Determine the (X, Y) coordinate at the center of the cell enclosing the given text.  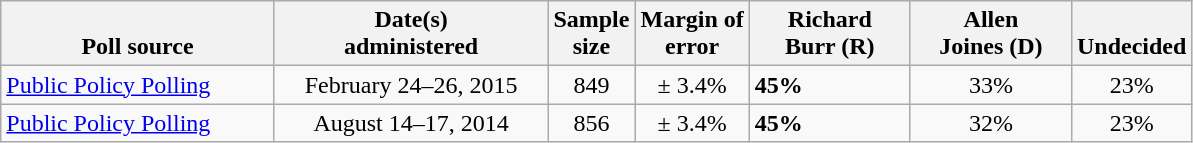
AllenJoines (D) (990, 34)
856 (592, 123)
32% (990, 123)
Samplesize (592, 34)
Poll source (138, 34)
Date(s)administered (411, 34)
February 24–26, 2015 (411, 85)
849 (592, 85)
Margin oferror (692, 34)
RichardBurr (R) (830, 34)
August 14–17, 2014 (411, 123)
Undecided (1131, 34)
33% (990, 85)
